From the cell containing the given text, extract its center point as [X, Y] coordinate. 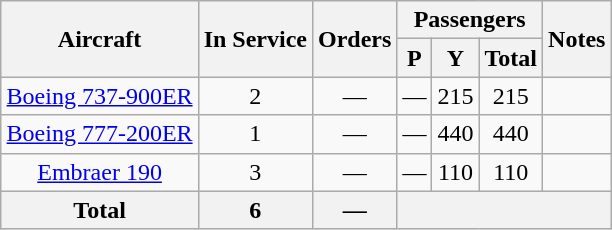
In Service [255, 39]
2 [255, 96]
1 [255, 134]
3 [255, 172]
Passengers [470, 20]
Orders [354, 39]
Aircraft [100, 39]
Notes [577, 39]
Y [456, 58]
P [414, 58]
6 [255, 210]
Boeing 737-900ER [100, 96]
Embraer 190 [100, 172]
Boeing 777-200ER [100, 134]
